From the cell containing the given text, extract its center point as (x, y) coordinate. 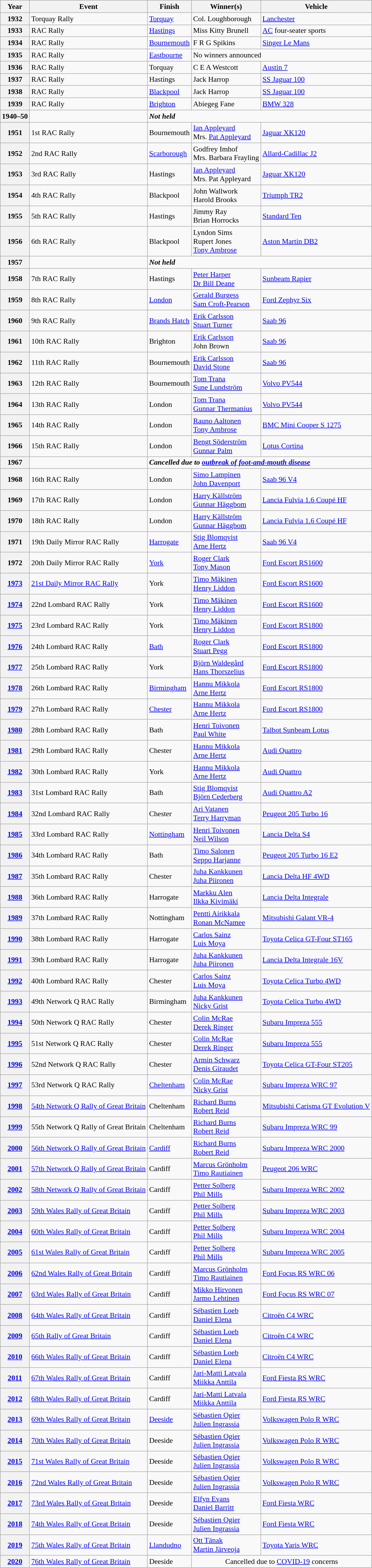
Ford Focus RS WRC 06 (317, 1273)
1998 (15, 1106)
52nd Network Q RAC Rally (88, 1065)
Audi Quattro A2 (317, 793)
1951 (15, 133)
BMW 328 (317, 104)
Toyota Celica GT-Four ST205 (317, 1065)
1983 (15, 793)
Lancia Delta Integrale (317, 897)
Ford Zephyr Six (317, 300)
55th Network Q Rally of Great Britain (88, 1127)
25th Lombard RAC Rally (88, 667)
1933 (15, 31)
Jimmy Ray Brian Horrocks (226, 216)
Subaru Impreza WRC 2000 (317, 1148)
Subaru Impreza WRC 2004 (317, 1232)
1982 (15, 772)
1997 (15, 1085)
No winners announced (282, 55)
Ott Tänak Martin Järveoja (226, 1545)
1934 (15, 43)
C E A Westcott (226, 67)
1961 (15, 342)
1999 (15, 1127)
1939 (15, 104)
Ford Focus RS WRC 07 (317, 1294)
1958 (15, 279)
Scarborough (170, 154)
1990 (15, 939)
1962 (15, 362)
Pentti Airikkala Ronan McNamee (226, 918)
Rauno Aaltonen Tony Ambrose (226, 425)
11th RAC Rally (88, 362)
76th Wales Rally of Great Britain (88, 1562)
Elfyn Evans Daniel Barritt (226, 1503)
53rd Network Q RAC Rally (88, 1085)
1959 (15, 300)
Mitsubishi Galant VR-4 (317, 918)
Peugeot 205 Turbo 16 E2 (317, 855)
34th Lombard RAC Rally (88, 855)
2019 (15, 1545)
1952 (15, 154)
2004 (15, 1232)
Talbot Sunbeam Lotus (317, 730)
Year (15, 6)
2011 (15, 1378)
16th RAC Rally (88, 479)
40th Lombard RAC Rally (88, 981)
14th RAC Rally (88, 425)
33rd Lombard RAC Rally (88, 834)
67th Wales Rally of Great Britain (88, 1378)
6th RAC Rally (88, 241)
1938 (15, 92)
Björn Waldegård Hans Thorszelius (226, 667)
26th Lombard RAC Rally (88, 688)
61st Wales Rally of Great Britain (88, 1253)
Peter Harper Dr Bill Deane (226, 279)
Subaru Impreza WRC 2002 (317, 1190)
50th Network Q RAC Rally (88, 1022)
71st Wales Rally of Great Britain (88, 1461)
8th RAC Rally (88, 300)
22nd Lombard RAC Rally (88, 604)
37th Lombard RAC Rally (88, 918)
Peugeot 205 Turbo 16 (317, 814)
1980 (15, 730)
1988 (15, 897)
63rd Wales Rally of Great Britain (88, 1294)
28th Lombard RAC Rally (88, 730)
1989 (15, 918)
9th RAC Rally (88, 321)
5th RAC Rally (88, 216)
Austin 7 (317, 67)
Vehicle (317, 6)
1968 (15, 479)
29th Lombard RAC Rally (88, 751)
BMC Mini Cooper S 1275 (317, 425)
1935 (15, 55)
2009 (15, 1336)
13th RAC Rally (88, 404)
1974 (15, 604)
18th RAC Rally (88, 521)
2006 (15, 1273)
1937 (15, 80)
1995 (15, 1044)
1936 (15, 67)
35th Lombard RAC Rally (88, 876)
Juha Kankkunen Nicky Grist (226, 1002)
1st RAC Rally (88, 133)
73rd Wales Rally of Great Britain (88, 1503)
74th Wales Rally of Great Britain (88, 1524)
1991 (15, 960)
Cancelled due to COVID-19 concerns (282, 1562)
Peugeot 206 WRC (317, 1169)
2nd RAC Rally (88, 154)
Tom Trana Gunnar Thermanius (226, 404)
2005 (15, 1253)
27th Lombard RAC Rally (88, 709)
Stig Blomqvist Björn Cederberg (226, 793)
75th Wales Rally of Great Britain (88, 1545)
1978 (15, 688)
1954 (15, 196)
1972 (15, 563)
1969 (15, 500)
69th Wales Rally of Great Britain (88, 1420)
Lotus Cortina (317, 446)
Roger Clark Tony Mason (226, 563)
John Wallwork Harold Brooks (226, 196)
Ari Vatanen Terry Harryman (226, 814)
Toyota Yaris WRC (317, 1545)
Abiegeg Fane (226, 104)
20th Daily Mirror RAC Rally (88, 563)
2014 (15, 1441)
Singer Le Mans (317, 43)
Lancia Delta HF 4WD (317, 876)
1984 (15, 814)
Cancelled due to outbreak of foot-and-mouth disease (260, 463)
31st Lombard RAC Rally (88, 793)
F R G Spikins (226, 43)
2012 (15, 1399)
Standard Ten (317, 216)
30th Lombard RAC Rally (88, 772)
Lancia Delta S4 (317, 834)
Mitsubishi Carisma GT Evolution V (317, 1106)
1986 (15, 855)
1940–50 (15, 116)
68th Wales Rally of Great Britain (88, 1399)
2018 (15, 1524)
2008 (15, 1315)
12th RAC Rally (88, 384)
1979 (15, 709)
Henri Toivonen Neil Wilson (226, 834)
1970 (15, 521)
Armin Schwarz Denis Giraudet (226, 1065)
Subaru Impreza WRC 2003 (317, 1210)
59th Wales Rally of Great Britain (88, 1210)
1932 (15, 19)
AC four-seater sports (317, 31)
1975 (15, 626)
Roger Clark Stuart Pegg (226, 646)
60th Wales Rally of Great Britain (88, 1232)
66th Wales Rally of Great Britain (88, 1357)
1994 (15, 1022)
72nd Wales Rally of Great Britain (88, 1483)
1977 (15, 667)
64th Wales Rally of Great Britain (88, 1315)
Miss Kitty Brunell (226, 31)
Colin McRae Nicky Grist (226, 1085)
Sunbeam Rapier (317, 279)
Simo Lampinen John Davenport (226, 479)
19th Daily Mirror RAC Rally (88, 542)
Erik Carlsson Stuart Turner (226, 321)
23rd Lombard RAC Rally (88, 626)
49th Network Q RAC Rally (88, 1002)
2007 (15, 1294)
1965 (15, 425)
Henri Toivonen Paul White (226, 730)
Godfrey Imhof Mrs. Barbara Frayling (226, 154)
Subaru Impreza WRC 97 (317, 1085)
Gerald Burgess Sam Croft-Pearson (226, 300)
65th Rally of Great Britain (88, 1336)
24th Lombard RAC Rally (88, 646)
1993 (15, 1002)
1967 (15, 463)
15th RAC Rally (88, 446)
2016 (15, 1483)
3rd RAC Rally (88, 174)
Lyndon Sims Rupert Jones Tony Ambrose (226, 241)
Event (88, 6)
Winner(s) (226, 6)
Bengt Söderström Gunnar Palm (226, 446)
Eastbourne (170, 55)
Triumph TR2 (317, 196)
10th RAC Rally (88, 342)
1981 (15, 751)
58th Network Q Rally of Great Britain (88, 1190)
Col. Loughborough (226, 19)
1971 (15, 542)
1957 (15, 263)
21st Daily Mirror RAC Rally (88, 584)
38th Lombard RAC Rally (88, 939)
1955 (15, 216)
62nd Wales Rally of Great Britain (88, 1273)
32nd Lombard RAC Rally (88, 814)
Markku Alen Ilkka Kivimäki (226, 897)
Llandudno (170, 1545)
70th Wales Rally of Great Britain (88, 1441)
1985 (15, 834)
1966 (15, 446)
1956 (15, 241)
1976 (15, 646)
17th RAC Rally (88, 500)
Tom Trana Sune Lundström (226, 384)
56th Network Q Rally of Great Britain (88, 1148)
51st Network Q RAC Rally (88, 1044)
1963 (15, 384)
1960 (15, 321)
1992 (15, 981)
Erik Carlsson John Brown (226, 342)
36th Lombard RAC Rally (88, 897)
Toyota Celica GT-Four ST165 (317, 939)
2010 (15, 1357)
Lanchester (317, 19)
Allard-Cadillac J2 (317, 154)
2013 (15, 1420)
1973 (15, 584)
Torquay Rally (88, 19)
Stig Blomqvist Arne Hertz (226, 542)
2015 (15, 1461)
Mikko Hirvonen Jarmo Lehtinen (226, 1294)
2003 (15, 1210)
Aston Martin DB2 (317, 241)
2020 (15, 1562)
Finish (170, 6)
4th RAC Rally (88, 196)
2002 (15, 1190)
1996 (15, 1065)
Timo Salonen Seppo Harjanne (226, 855)
39th Lombard RAC Rally (88, 960)
54th Network Q Rally of Great Britain (88, 1106)
1964 (15, 404)
7th RAC Rally (88, 279)
Brands Hatch (170, 321)
Lancia Delta Integrale 16V (317, 960)
2017 (15, 1503)
57th Network Q Rally of Great Britain (88, 1169)
Subaru Impreza WRC 2005 (317, 1253)
1987 (15, 876)
Erik Carlsson David Stone (226, 362)
Subaru Impreza WRC 99 (317, 1127)
1953 (15, 174)
2001 (15, 1169)
2000 (15, 1148)
